Detect which cell encompasses the target text, then output its (x, y) center coordinate. 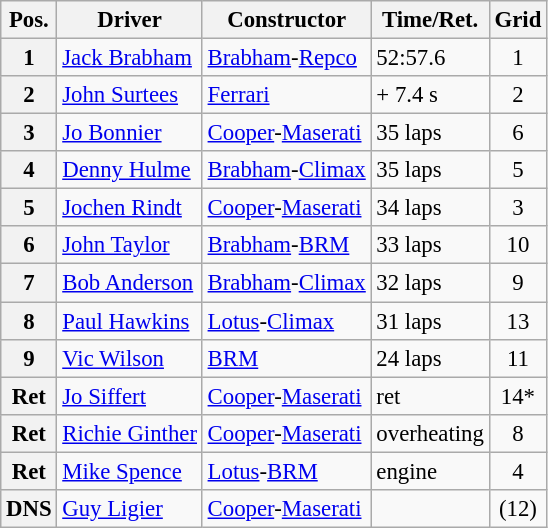
10 (518, 245)
BRM (286, 358)
Jochen Rindt (130, 208)
Brabham-Repco (286, 58)
Jo Siffert (130, 396)
Grid (518, 20)
34 laps (430, 208)
Brabham-BRM (286, 245)
13 (518, 321)
Richie Ginther (130, 433)
Constructor (286, 20)
14* (518, 396)
24 laps (430, 358)
John Taylor (130, 245)
31 laps (430, 321)
ret (430, 396)
Jack Brabham (130, 58)
Ferrari (286, 95)
11 (518, 358)
(12) (518, 509)
John Surtees (130, 95)
DNS (29, 509)
Bob Anderson (130, 283)
engine (430, 471)
Vic Wilson (130, 358)
Denny Hulme (130, 170)
Jo Bonnier (130, 133)
Mike Spence (130, 471)
+ 7.4 s (430, 95)
Pos. (29, 20)
Guy Ligier (130, 509)
Lotus-BRM (286, 471)
52:57.6 (430, 58)
Time/Ret. (430, 20)
Driver (130, 20)
7 (29, 283)
Paul Hawkins (130, 321)
33 laps (430, 245)
Lotus-Climax (286, 321)
32 laps (430, 283)
overheating (430, 433)
